From the cell containing the given text, extract its center point as [x, y] coordinate. 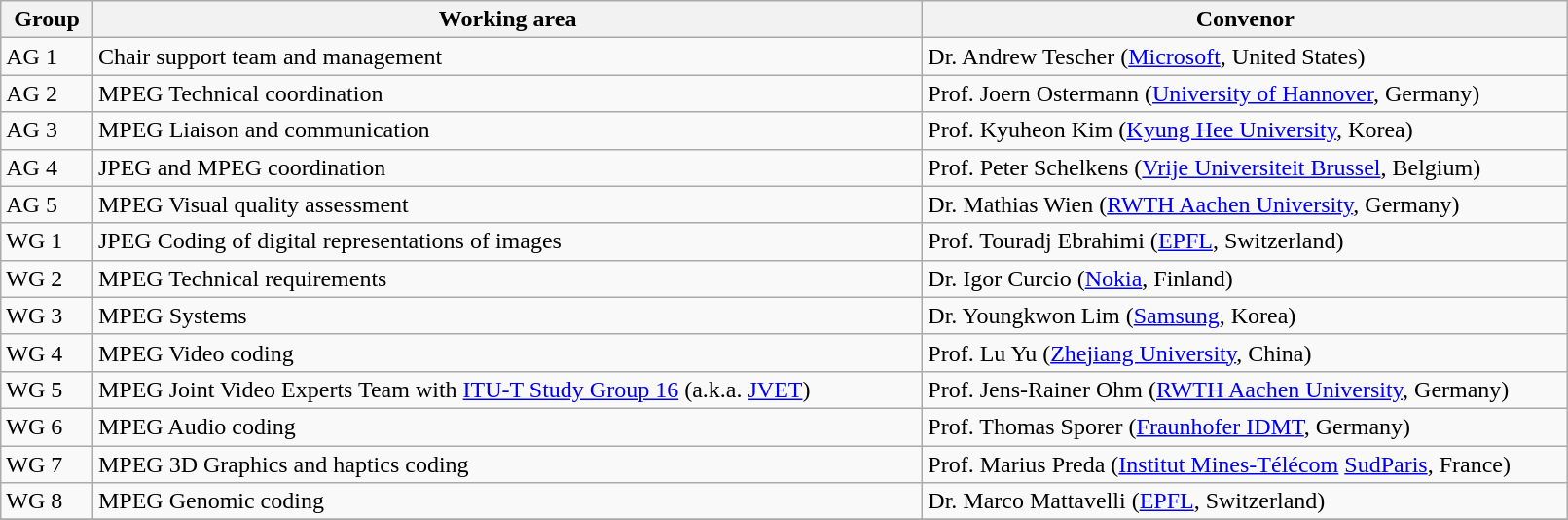
MPEG Technical requirements [507, 279]
MPEG Genomic coding [507, 501]
Group [47, 19]
WG 4 [47, 353]
WG 8 [47, 501]
Prof. Thomas Sporer (Fraunhofer IDMT, Germany) [1246, 427]
Dr. Youngkwon Lim (Samsung, Korea) [1246, 316]
Working area [507, 19]
MPEG Technical coordination [507, 93]
Prof. Kyuheon Kim (Kyung Hee University, Korea) [1246, 130]
AG 5 [47, 204]
Dr. Andrew Tescher (Microsoft, United States) [1246, 56]
AG 3 [47, 130]
MPEG 3D Graphics and haptics coding [507, 464]
MPEG Visual quality assessment [507, 204]
Convenor [1246, 19]
WG 6 [47, 427]
Chair support team and management [507, 56]
MPEG Joint Video Experts Team with ITU-T Study Group 16 (a.k.a. JVET) [507, 390]
MPEG Audio coding [507, 427]
Prof. Peter Schelkens (Vrije Universiteit Brussel, Belgium) [1246, 167]
Prof. Lu Yu (Zhejiang University, China) [1246, 353]
AG 1 [47, 56]
MPEG Video coding [507, 353]
JPEG Coding of digital representations of images [507, 241]
Dr. Igor Curcio (Nokia, Finland) [1246, 279]
WG 2 [47, 279]
WG 7 [47, 464]
Prof. Joern Ostermann (University of Hannover, Germany) [1246, 93]
AG 2 [47, 93]
WG 1 [47, 241]
Prof. Jens-Rainer Ohm (RWTH Aachen University, Germany) [1246, 390]
WG 3 [47, 316]
MPEG Systems [507, 316]
JPEG and MPEG coordination [507, 167]
Dr. Marco Mattavelli (EPFL, Switzerland) [1246, 501]
MPEG Liaison and communication [507, 130]
Prof. Touradj Ebrahimi (EPFL, Switzerland) [1246, 241]
Dr. Mathias Wien (RWTH Aachen University, Germany) [1246, 204]
AG 4 [47, 167]
Prof. Marius Preda (Institut Mines-Télécom SudParis, France) [1246, 464]
WG 5 [47, 390]
